Provide the (x, y) coordinate of the cell's center where the given text is located.  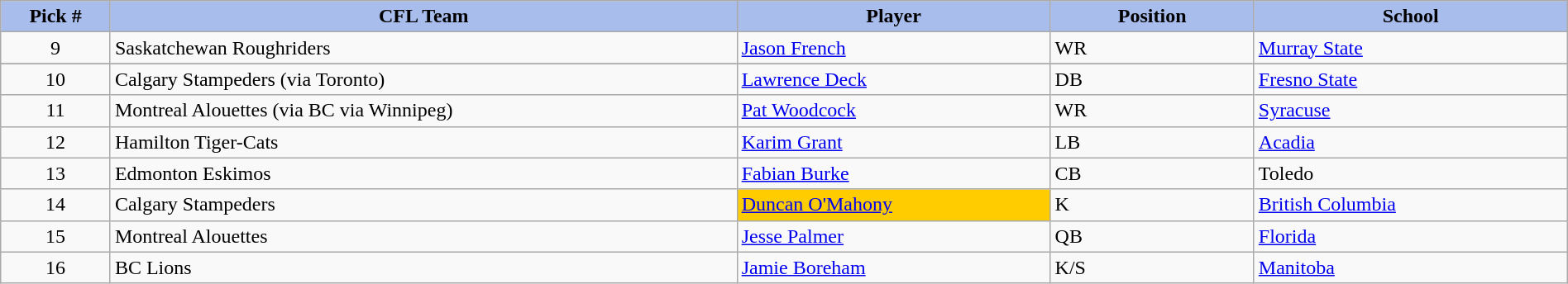
Acadia (1411, 142)
12 (56, 142)
Jamie Boreham (893, 267)
BC Lions (423, 267)
9 (56, 48)
Lawrence Deck (893, 79)
Pick # (56, 17)
Saskatchewan Roughriders (423, 48)
Hamilton Tiger-Cats (423, 142)
K (1152, 205)
Calgary Stampeders (via Toronto) (423, 79)
Jesse Palmer (893, 236)
Pat Woodcock (893, 111)
10 (56, 79)
Murray State (1411, 48)
Jason French (893, 48)
14 (56, 205)
QB (1152, 236)
LB (1152, 142)
School (1411, 17)
15 (56, 236)
Calgary Stampeders (423, 205)
Duncan O'Mahony (893, 205)
CB (1152, 173)
CFL Team (423, 17)
Player (893, 17)
Syracuse (1411, 111)
Montreal Alouettes (423, 236)
DB (1152, 79)
13 (56, 173)
Karim Grant (893, 142)
Toledo (1411, 173)
Edmonton Eskimos (423, 173)
Fabian Burke (893, 173)
K/S (1152, 267)
16 (56, 267)
Fresno State (1411, 79)
Florida (1411, 236)
Position (1152, 17)
Montreal Alouettes (via BC via Winnipeg) (423, 111)
British Columbia (1411, 205)
11 (56, 111)
Manitoba (1411, 267)
